Identify which cell holds the provided text, then report its [x, y] central coordinate. 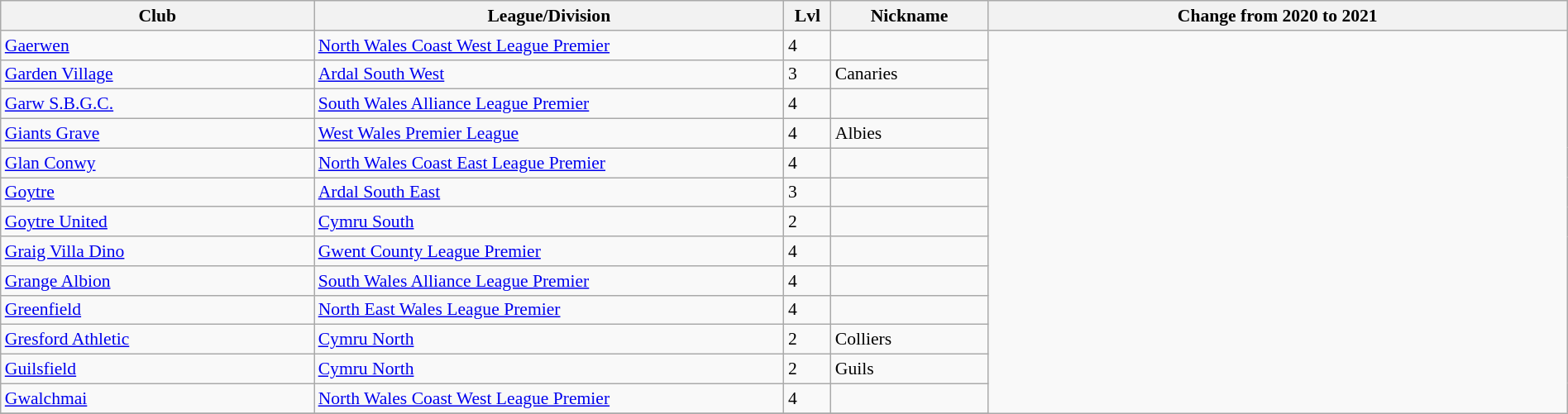
Grange Albion [157, 281]
Gwent County League Premier [549, 251]
Albies [910, 134]
Nickname [910, 16]
Change from 2020 to 2021 [1277, 16]
Colliers [910, 340]
Lvl [807, 16]
Garden Village [157, 74]
North Wales Coast East League Premier [549, 163]
League/Division [549, 16]
Goytre [157, 193]
Cymru South [549, 222]
Garw S.B.G.C. [157, 104]
Giants Grave [157, 134]
Guilsfield [157, 369]
Goytre United [157, 222]
Ardal South West [549, 74]
Canaries [910, 74]
West Wales Premier League [549, 134]
Guils [910, 369]
Club [157, 16]
Graig Villa Dino [157, 251]
Greenfield [157, 310]
Gwalchmai [157, 398]
Gresford Athletic [157, 340]
North East Wales League Premier [549, 310]
Gaerwen [157, 45]
Ardal South East [549, 193]
Glan Conwy [157, 163]
